Capture the cell that displays the provided text and extract its [x, y] central coordinate. 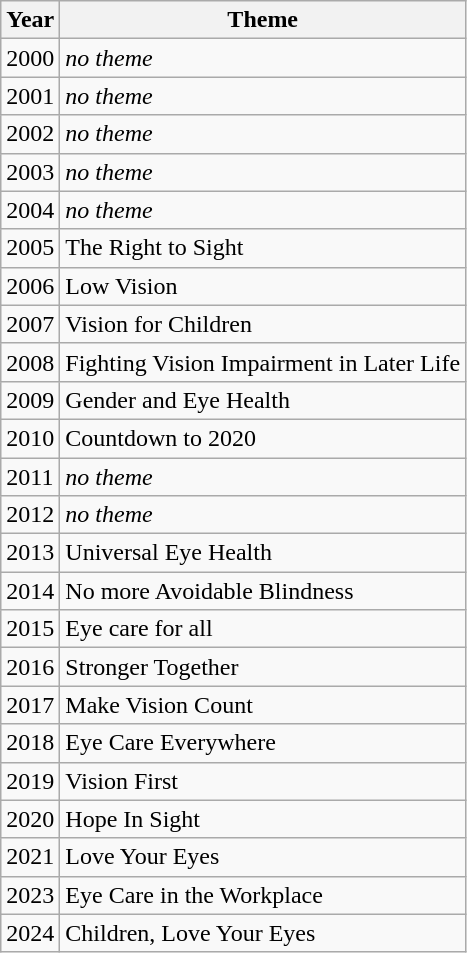
2002 [30, 134]
2006 [30, 286]
2015 [30, 629]
2005 [30, 248]
Low Vision [263, 286]
The Right to Sight [263, 248]
Love Your Eyes [263, 857]
2001 [30, 96]
Children, Love Your Eyes [263, 933]
2004 [30, 210]
2009 [30, 400]
Gender and Eye Health [263, 400]
2024 [30, 933]
Eye Care in the Workplace [263, 895]
Eye Care Everywhere [263, 743]
2014 [30, 591]
Year [30, 20]
No more Avoidable Blindness [263, 591]
2013 [30, 553]
Hope In Sight [263, 819]
Fighting Vision Impairment in Later Life [263, 362]
2019 [30, 781]
Countdown to 2020 [263, 438]
Make Vision Count [263, 705]
2016 [30, 667]
Universal Eye Health [263, 553]
2007 [30, 324]
Vision First [263, 781]
2023 [30, 895]
2012 [30, 515]
2010 [30, 438]
Stronger Together [263, 667]
2018 [30, 743]
2000 [30, 58]
2020 [30, 819]
Theme [263, 20]
2011 [30, 477]
Eye care for all [263, 629]
2017 [30, 705]
2021 [30, 857]
Vision for Children [263, 324]
2008 [30, 362]
2003 [30, 172]
